Capture the cell that displays the provided text and extract its (X, Y) central coordinate. 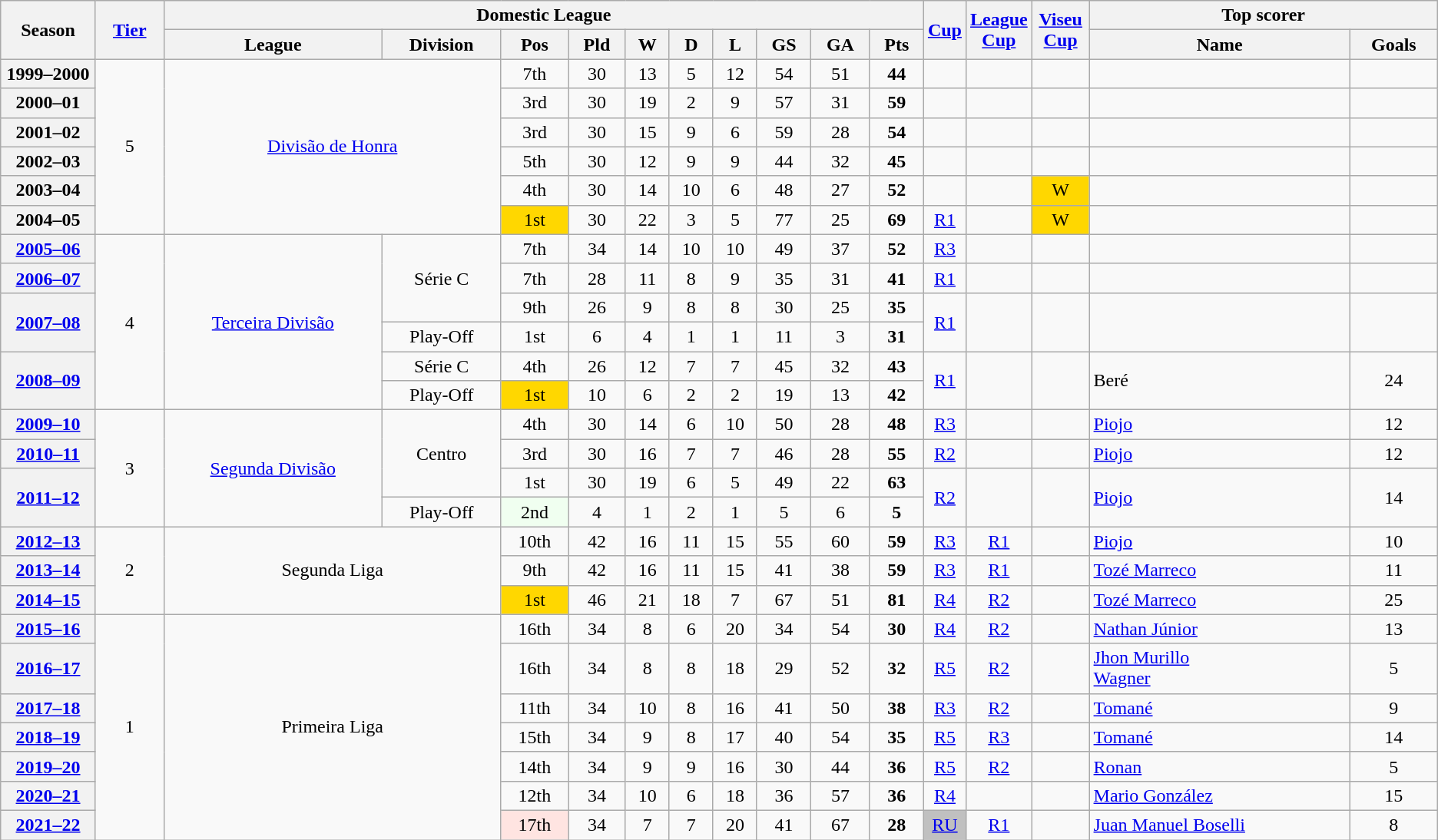
5th (535, 161)
43 (896, 366)
Division (441, 45)
2007–08 (48, 322)
12th (535, 795)
Beré (1220, 381)
1999–2000 (48, 74)
Pld (598, 45)
Nathan Júnior (1220, 629)
15th (535, 737)
14th (535, 766)
11th (535, 708)
Ronan (1220, 766)
2nd (535, 512)
2006–07 (48, 278)
63 (896, 483)
Domestic League (544, 15)
Juan Manuel Boselli (1220, 825)
Season (48, 30)
Cup (945, 30)
Divisão de Honra (332, 147)
Pts (896, 45)
2002–03 (48, 161)
2021–22 (48, 825)
10th (535, 541)
League (273, 45)
Jhon Murillo Wagner (1220, 668)
24 (1393, 381)
77 (784, 220)
2013–14 (48, 570)
Terceira Divisão (273, 322)
GS (784, 45)
40 (784, 737)
21 (647, 600)
2005–06 (48, 249)
L (734, 45)
17 (734, 737)
2012–13 (48, 541)
RU (945, 825)
2016–17 (48, 668)
League Cup (999, 30)
60 (840, 541)
2020–21 (48, 795)
2010–11 (48, 454)
Primeira Liga (332, 726)
69 (896, 220)
Mario González (1220, 795)
D (691, 45)
Centro (441, 454)
Goals (1393, 45)
Tier (129, 30)
2009–10 (48, 425)
2003–04 (48, 190)
2001–02 (48, 132)
37 (840, 249)
2004–05 (48, 220)
2019–20 (48, 766)
Pos (535, 45)
81 (896, 600)
2015–16 (48, 629)
Name (1220, 45)
Segunda Liga (332, 570)
29 (784, 668)
2018–19 (48, 737)
Segunda Divisão (273, 468)
2000–01 (48, 103)
Top scorer (1263, 15)
17th (535, 825)
2014–15 (48, 600)
GA (840, 45)
2017–18 (48, 708)
Viseu Cup (1060, 30)
2011–12 (48, 498)
27 (840, 190)
2008–09 (48, 381)
